Detect which cell encompasses the target text, then output its [X, Y] center coordinate. 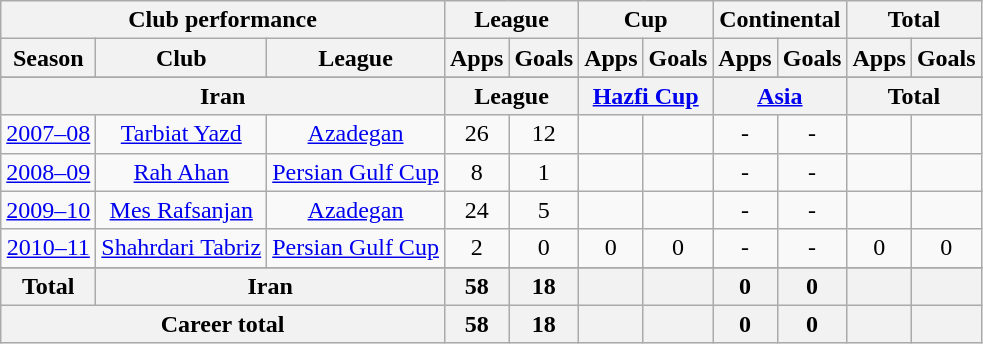
2008–09 [48, 172]
Cup [646, 20]
5 [544, 210]
Career total [223, 324]
Tarbiat Yazd [182, 134]
2 [476, 248]
Season [48, 58]
2010–11 [48, 248]
24 [476, 210]
Mes Rafsanjan [182, 210]
26 [476, 134]
2009–10 [48, 210]
2007–08 [48, 134]
Hazfi Cup [646, 96]
12 [544, 134]
Shahrdari Tabriz [182, 248]
1 [544, 172]
Asia [780, 96]
Club [182, 58]
Continental [780, 20]
Club performance [223, 20]
8 [476, 172]
Rah Ahan [182, 172]
